Return [X, Y] of the center of cell containing provided text 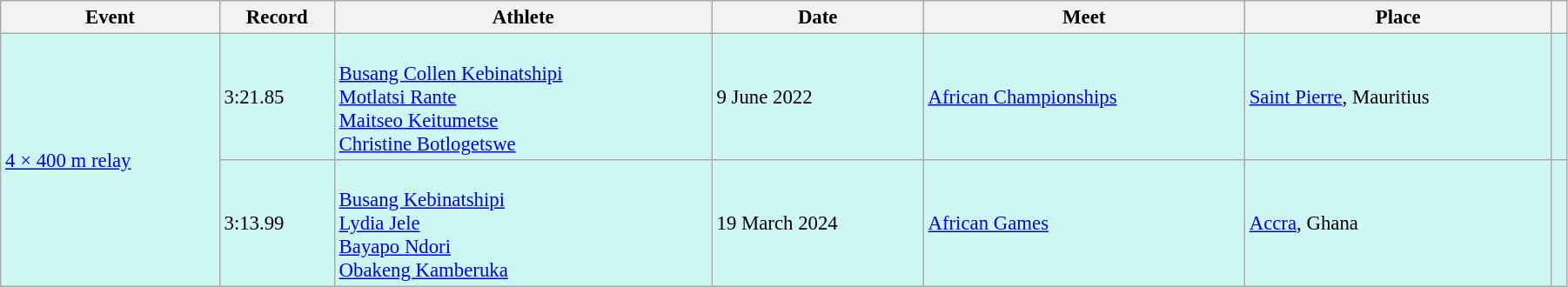
9 June 2022 [818, 97]
Saint Pierre, Mauritius [1397, 97]
3:13.99 [277, 224]
Accra, Ghana [1397, 224]
Busang Collen KebinatshipiMotlatsi RanteMaitseo KeitumetseChristine Botlogetswe [523, 97]
Place [1397, 17]
African Games [1084, 224]
Athlete [523, 17]
Busang KebinatshipiLydia JeleBayapo NdoriObakeng Kamberuka [523, 224]
3:21.85 [277, 97]
Event [110, 17]
19 March 2024 [818, 224]
African Championships [1084, 97]
4 × 400 m relay [110, 160]
Meet [1084, 17]
Record [277, 17]
Date [818, 17]
